Return the (x, y) coordinate for the center point of the cell that contains the specified text.  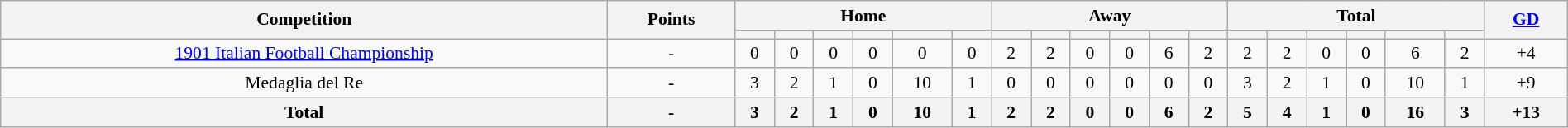
Medaglia del Re (304, 83)
+4 (1526, 53)
5 (1248, 112)
+13 (1526, 112)
4 (1287, 112)
+9 (1526, 83)
16 (1415, 112)
1901 Italian Football Championship (304, 53)
Home (863, 16)
Points (672, 20)
GD (1526, 20)
Competition (304, 20)
Away (1110, 16)
